Extract the (X, Y) coordinate from the center of the cell holding the provided text.  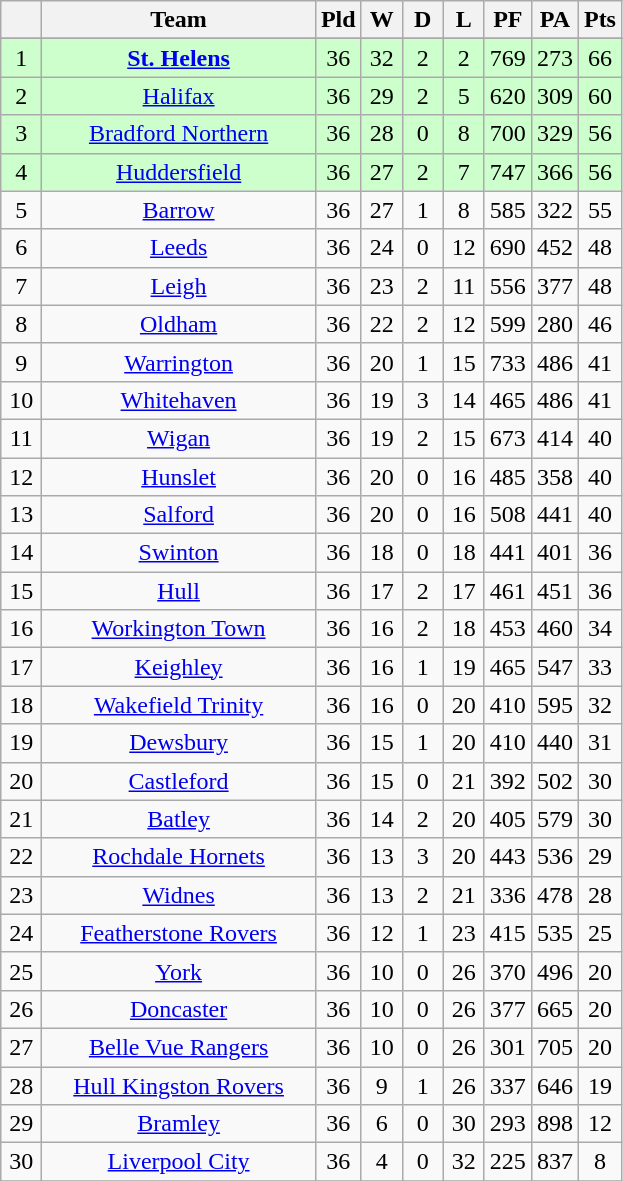
Wakefield Trinity (179, 705)
301 (508, 1047)
451 (554, 591)
478 (554, 895)
PF (508, 20)
Widnes (179, 895)
W (382, 20)
595 (554, 705)
Leeds (179, 248)
461 (508, 591)
329 (554, 134)
599 (508, 324)
440 (554, 743)
Warrington (179, 362)
898 (554, 1124)
34 (600, 629)
55 (600, 210)
769 (508, 58)
Leigh (179, 286)
Oldham (179, 324)
690 (508, 248)
366 (554, 172)
Wigan (179, 438)
273 (554, 58)
646 (554, 1085)
485 (508, 477)
336 (508, 895)
Team (179, 20)
585 (508, 210)
Doncaster (179, 1009)
Swinton (179, 553)
Hull (179, 591)
579 (554, 819)
837 (554, 1162)
Rochdale Hornets (179, 857)
Workington Town (179, 629)
D (422, 20)
747 (508, 172)
Halifax (179, 96)
415 (508, 933)
Whitehaven (179, 400)
370 (508, 971)
705 (554, 1047)
Featherstone Rovers (179, 933)
33 (600, 667)
Belle Vue Rangers (179, 1047)
322 (554, 210)
Barrow (179, 210)
535 (554, 933)
Bramley (179, 1124)
733 (508, 362)
L (464, 20)
453 (508, 629)
Hunslet (179, 477)
Keighley (179, 667)
31 (600, 743)
496 (554, 971)
225 (508, 1162)
Huddersfield (179, 172)
293 (508, 1124)
443 (508, 857)
460 (554, 629)
547 (554, 667)
502 (554, 781)
Dewsbury (179, 743)
PA (554, 20)
Bradford Northern (179, 134)
620 (508, 96)
Pld (338, 20)
452 (554, 248)
York (179, 971)
508 (508, 515)
Castleford (179, 781)
401 (554, 553)
Liverpool City (179, 1162)
358 (554, 477)
673 (508, 438)
St. Helens (179, 58)
536 (554, 857)
337 (508, 1085)
60 (600, 96)
Pts (600, 20)
392 (508, 781)
665 (554, 1009)
46 (600, 324)
Batley (179, 819)
414 (554, 438)
556 (508, 286)
66 (600, 58)
Salford (179, 515)
280 (554, 324)
Hull Kingston Rovers (179, 1085)
700 (508, 134)
309 (554, 96)
405 (508, 819)
